Output the [x, y] coordinate of the center of the cell containing the given text.  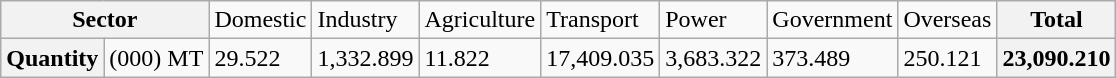
23,090.210 [1056, 58]
Domestic [260, 20]
3,683.322 [714, 58]
Industry [366, 20]
Power [714, 20]
Agriculture [480, 20]
Sector [105, 20]
Government [832, 20]
Transport [600, 20]
1,332.899 [366, 58]
(000) MT [156, 58]
29.522 [260, 58]
Quantity [52, 58]
Total [1056, 20]
17,409.035 [600, 58]
11.822 [480, 58]
250.121 [948, 58]
373.489 [832, 58]
Overseas [948, 20]
